Output the [x, y] coordinate of the center of the cell containing the given text.  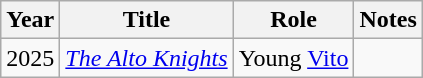
Notes [388, 20]
2025 [30, 58]
Title [146, 20]
Role [294, 20]
The Alto Knights [146, 58]
Young Vito [294, 58]
Year [30, 20]
